Identify which cell holds the provided text, then report its (x, y) central coordinate. 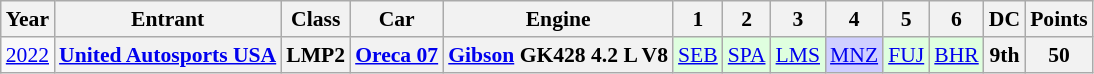
Oreca 07 (396, 55)
Gibson GK428 4.2 L V8 (558, 55)
BHR (956, 55)
LMP2 (316, 55)
MNZ (854, 55)
1 (698, 19)
LMS (798, 55)
Car (396, 19)
9th (1004, 55)
6 (956, 19)
4 (854, 19)
FUJ (906, 55)
DC (1004, 19)
Class (316, 19)
5 (906, 19)
3 (798, 19)
2022 (28, 55)
SPA (747, 55)
Year (28, 19)
Entrant (168, 19)
SEB (698, 55)
Engine (558, 19)
Points (1059, 19)
2 (747, 19)
United Autosports USA (168, 55)
50 (1059, 55)
